Capture the cell that displays the provided text and extract its (x, y) central coordinate. 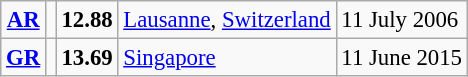
AR (24, 20)
13.69 (87, 58)
Lausanne, Switzerland (227, 20)
11 July 2006 (402, 20)
11 June 2015 (402, 58)
Singapore (227, 58)
GR (24, 58)
12.88 (87, 20)
